Determine the [X, Y] coordinate at the center of the cell enclosing the given text.  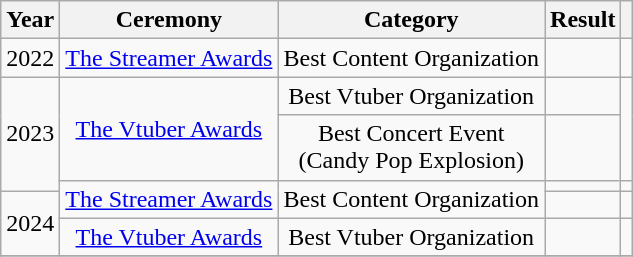
Result [583, 20]
Ceremony [169, 20]
Category [412, 20]
2023 [30, 134]
Year [30, 20]
2022 [30, 58]
Best Concert Event(Candy Pop Explosion) [412, 148]
2024 [30, 224]
